Identify which cell holds the provided text, then report its [X, Y] central coordinate. 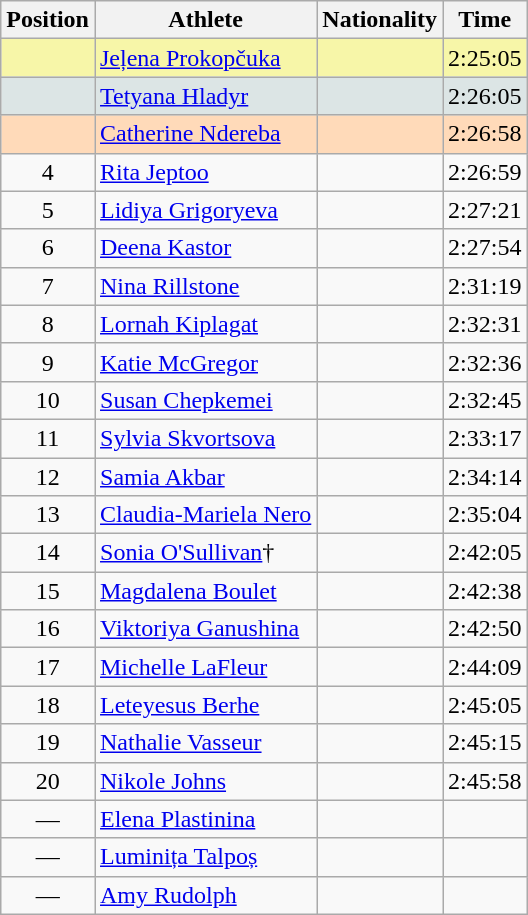
8 [48, 324]
19 [48, 743]
Rita Jeptoo [205, 172]
2:33:17 [485, 438]
Time [485, 20]
2:45:05 [485, 705]
2:35:04 [485, 515]
4 [48, 172]
Athlete [205, 20]
15 [48, 591]
20 [48, 781]
14 [48, 553]
Lornah Kiplagat [205, 324]
Samia Akbar [205, 477]
17 [48, 667]
2:32:31 [485, 324]
9 [48, 362]
2:27:54 [485, 248]
Catherine Ndereba [205, 134]
2:44:09 [485, 667]
2:32:36 [485, 362]
2:26:05 [485, 96]
Leteyesus Berhe [205, 705]
5 [48, 210]
2:45:15 [485, 743]
Sylvia Skvortsova [205, 438]
6 [48, 248]
Jeļena Prokopčuka [205, 58]
18 [48, 705]
11 [48, 438]
2:27:21 [485, 210]
Magdalena Boulet [205, 591]
Luminița Talpoș [205, 857]
7 [48, 286]
Nikole Johns [205, 781]
16 [48, 629]
2:31:19 [485, 286]
Tetyana Hladyr [205, 96]
Elena Plastinina [205, 819]
Amy Rudolph [205, 895]
Michelle LaFleur [205, 667]
2:32:45 [485, 400]
2:42:38 [485, 591]
2:45:58 [485, 781]
Nina Rillstone [205, 286]
2:34:14 [485, 477]
13 [48, 515]
10 [48, 400]
Katie McGregor [205, 362]
Deena Kastor [205, 248]
Susan Chepkemei [205, 400]
Sonia O'Sullivan† [205, 553]
Viktoriya Ganushina [205, 629]
Nathalie Vasseur [205, 743]
Claudia-Mariela Nero [205, 515]
Nationality [380, 20]
2:26:59 [485, 172]
2:25:05 [485, 58]
Position [48, 20]
2:42:50 [485, 629]
2:42:05 [485, 553]
2:26:58 [485, 134]
12 [48, 477]
Lidiya Grigoryeva [205, 210]
